Return the (X, Y) coordinate for the center point of the cell that contains the specified text.  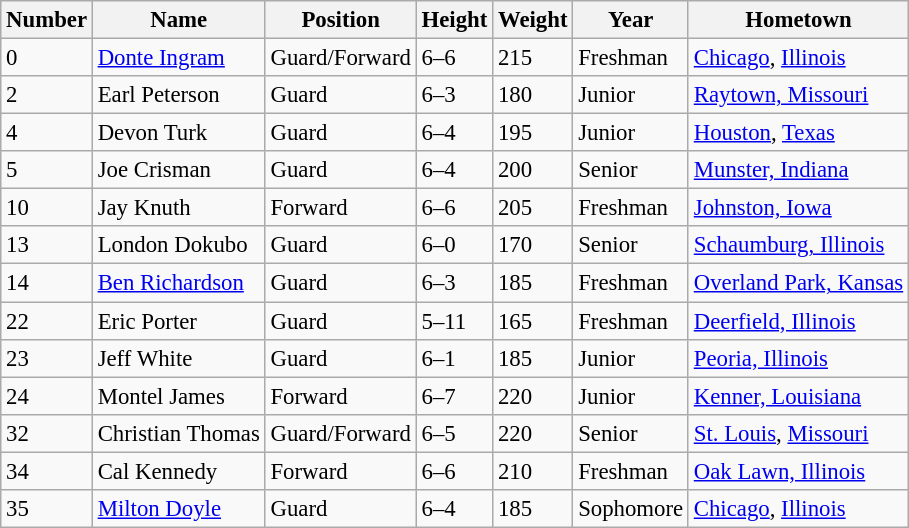
Munster, Indiana (798, 170)
210 (533, 471)
Oak Lawn, Illinois (798, 471)
Donte Ingram (178, 58)
Johnston, Iowa (798, 208)
205 (533, 208)
Name (178, 20)
St. Louis, Missouri (798, 433)
Year (631, 20)
4 (47, 133)
Christian Thomas (178, 433)
32 (47, 433)
13 (47, 245)
22 (47, 321)
23 (47, 358)
Number (47, 20)
170 (533, 245)
Weight (533, 20)
London Dokubo (178, 245)
Cal Kennedy (178, 471)
5 (47, 170)
215 (533, 58)
6–5 (454, 433)
Joe Crisman (178, 170)
6–0 (454, 245)
Ben Richardson (178, 283)
2 (47, 95)
6–1 (454, 358)
Overland Park, Kansas (798, 283)
Schaumburg, Illinois (798, 245)
Hometown (798, 20)
180 (533, 95)
Peoria, Illinois (798, 358)
Kenner, Louisiana (798, 396)
Height (454, 20)
35 (47, 509)
Deerfield, Illinois (798, 321)
5–11 (454, 321)
Houston, Texas (798, 133)
Sophomore (631, 509)
Eric Porter (178, 321)
200 (533, 170)
0 (47, 58)
24 (47, 396)
34 (47, 471)
Milton Doyle (178, 509)
Position (340, 20)
195 (533, 133)
165 (533, 321)
Raytown, Missouri (798, 95)
10 (47, 208)
Devon Turk (178, 133)
Jay Knuth (178, 208)
Earl Peterson (178, 95)
6–7 (454, 396)
Jeff White (178, 358)
Montel James (178, 396)
14 (47, 283)
